Pinpoint the cell where the given text exists, returning its (X, Y) midpoint coordinate. 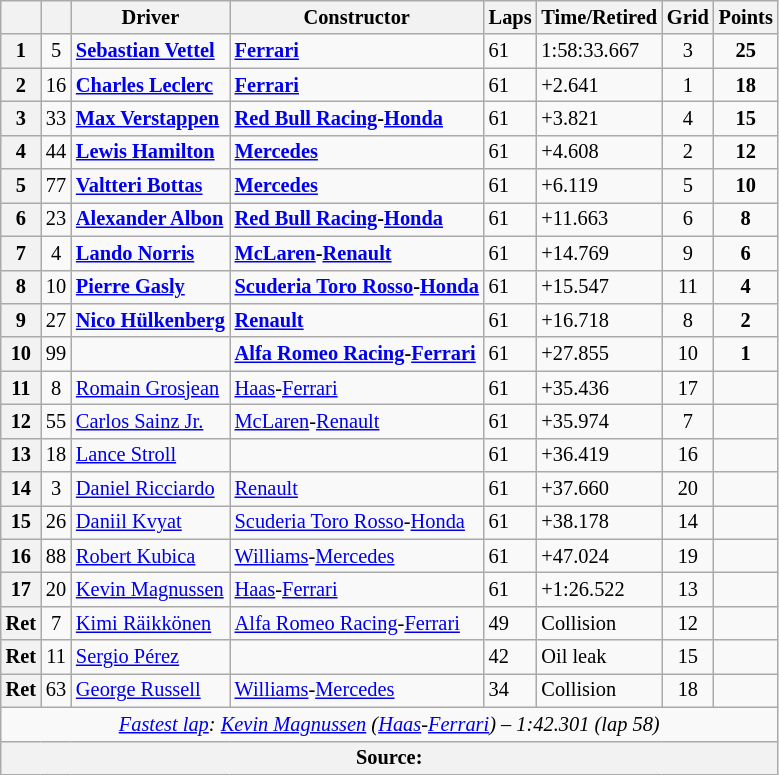
Valtteri Bottas (150, 186)
Time/Retired (599, 17)
+6.119 (599, 186)
Daniel Ricciardo (150, 489)
55 (56, 421)
23 (56, 219)
Pierre Gasly (150, 287)
88 (56, 556)
Robert Kubica (150, 556)
99 (56, 354)
26 (56, 522)
34 (510, 690)
Sebastian Vettel (150, 51)
+4.608 (599, 152)
1:58:33.667 (599, 51)
Lando Norris (150, 253)
Lance Stroll (150, 455)
Laps (510, 17)
+2.641 (599, 85)
Source: (390, 758)
49 (510, 623)
Constructor (357, 17)
+47.024 (599, 556)
44 (56, 152)
Kevin Magnussen (150, 589)
+37.660 (599, 489)
Points (746, 17)
Grid (688, 17)
+3.821 (599, 118)
+36.419 (599, 455)
Driver (150, 17)
Oil leak (599, 657)
Carlos Sainz Jr. (150, 421)
+27.855 (599, 354)
Lewis Hamilton (150, 152)
+35.436 (599, 388)
Nico Hülkenberg (150, 320)
Kimi Räikkönen (150, 623)
George Russell (150, 690)
+1:26.522 (599, 589)
Alexander Albon (150, 219)
27 (56, 320)
77 (56, 186)
Sergio Pérez (150, 657)
42 (510, 657)
Charles Leclerc (150, 85)
+15.547 (599, 287)
Romain Grosjean (150, 388)
33 (56, 118)
19 (688, 556)
25 (746, 51)
+11.663 (599, 219)
+16.718 (599, 320)
Daniil Kvyat (150, 522)
+35.974 (599, 421)
63 (56, 690)
Max Verstappen (150, 118)
+38.178 (599, 522)
Fastest lap: Kevin Magnussen (Haas-Ferrari) – 1:42.301 (lap 58) (390, 724)
+14.769 (599, 253)
